Search for the cell housing the specified text and yield its [X, Y] center coordinate. 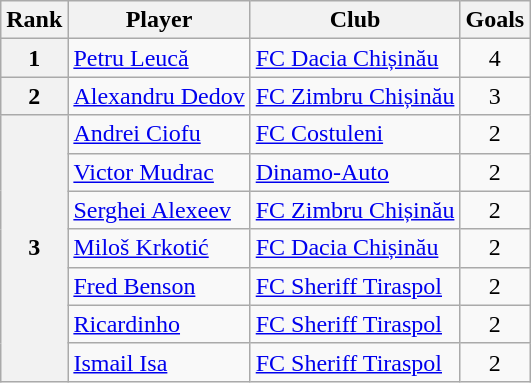
Fred Benson [159, 286]
Andrei Ciofu [159, 134]
Club [355, 20]
Player [159, 20]
Serghei Alexeev [159, 210]
Victor Mudrac [159, 172]
FC Costuleni [355, 134]
Ricardinho [159, 324]
Miloš Krkotić [159, 248]
Dinamo-Auto [355, 172]
1 [34, 58]
Alexandru Dedov [159, 96]
4 [495, 58]
Ismail Isa [159, 362]
Petru Leucă [159, 58]
Goals [495, 20]
Rank [34, 20]
